Output the (X, Y) coordinate of the center of the cell containing the given text.  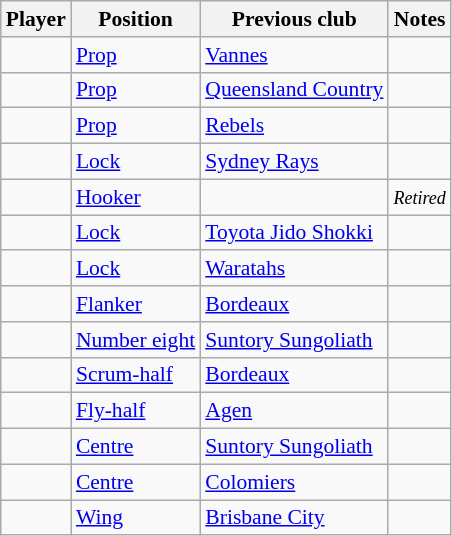
Player (36, 19)
Agen (294, 411)
Sydney Rays (294, 162)
Brisbane City (294, 518)
Number eight (136, 340)
Notes (419, 19)
Queensland Country (294, 90)
Scrum-half (136, 375)
Vannes (294, 55)
Flanker (136, 304)
Waratahs (294, 269)
Rebels (294, 126)
Position (136, 19)
Hooker (136, 197)
Colomiers (294, 482)
Toyota Jido Shokki (294, 233)
Fly-half (136, 411)
Previous club (294, 19)
Retired (419, 197)
Wing (136, 518)
